Return the [X, Y] coordinate for the center point of the cell that contains the specified text.  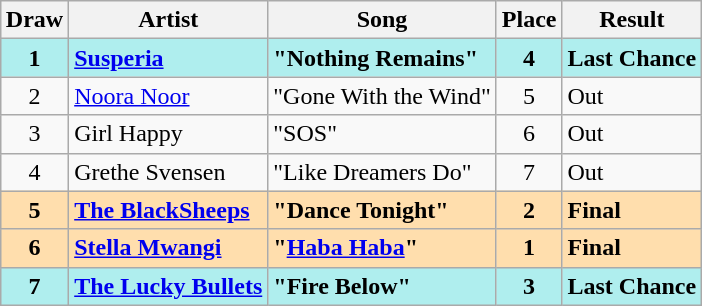
"Nothing Remains" [382, 58]
"Fire Below" [382, 286]
Artist [168, 20]
"Dance Tonight" [382, 210]
Song [382, 20]
The Lucky Bullets [168, 286]
Stella Mwangi [168, 248]
"Gone With the Wind" [382, 96]
Draw [34, 20]
Girl Happy [168, 134]
Grethe Svensen [168, 172]
Susperia [168, 58]
Result [632, 20]
"Haba Haba" [382, 248]
"SOS" [382, 134]
Place [529, 20]
Noora Noor [168, 96]
The BlackSheeps [168, 210]
"Like Dreamers Do" [382, 172]
